Find where the given text appears and provide that cell's center as [x, y] coordinate. 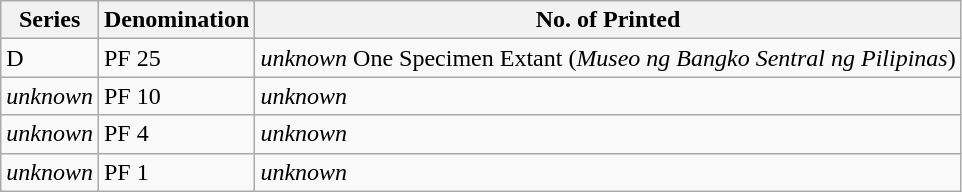
unknown One Specimen Extant (Museo ng Bangko Sentral ng Pilipinas) [608, 58]
Denomination [176, 20]
D [50, 58]
PF 10 [176, 96]
No. of Printed [608, 20]
PF 4 [176, 134]
PF 25 [176, 58]
PF 1 [176, 172]
Series [50, 20]
